Return the [X, Y] coordinate for the center point of the cell that contains the specified text.  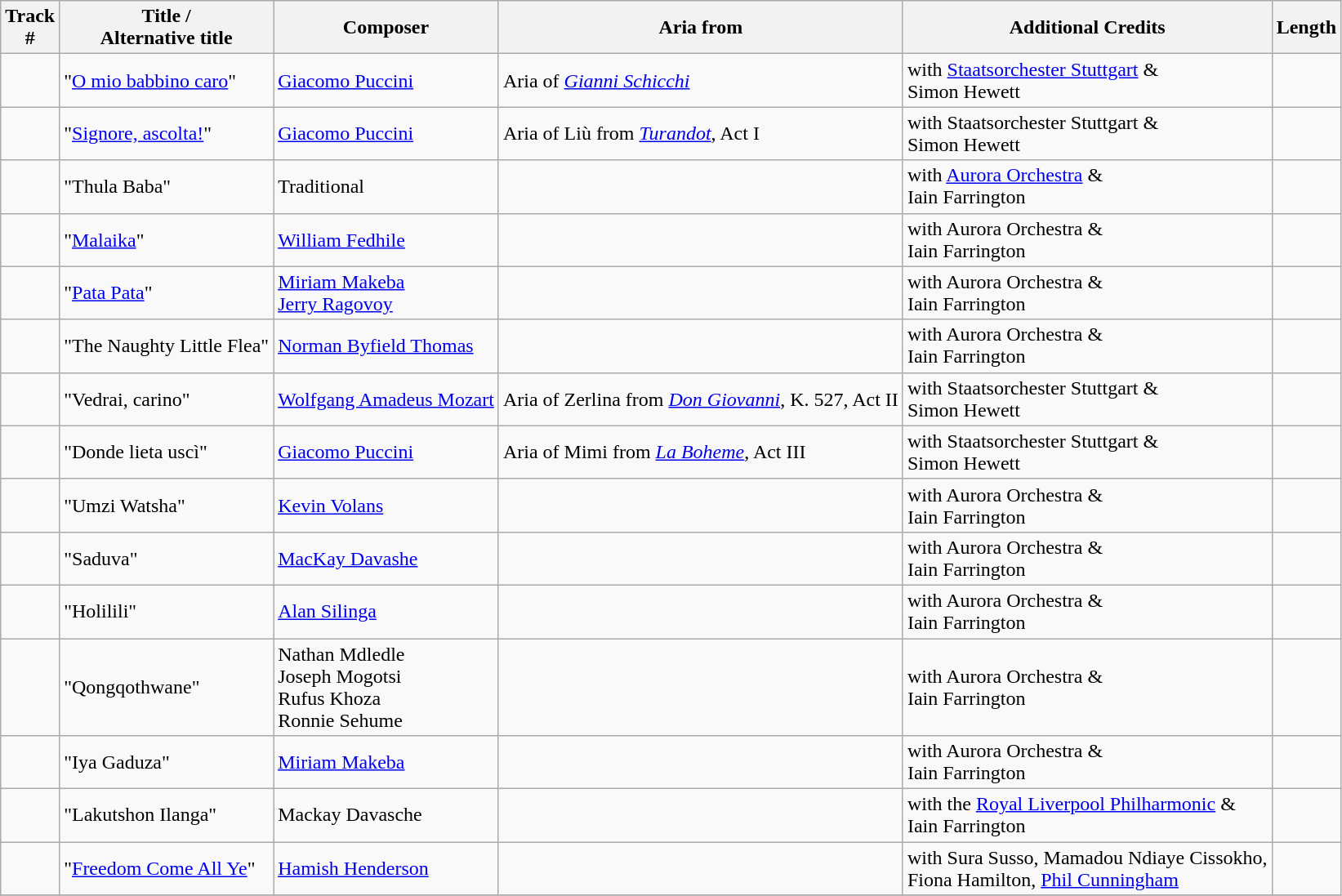
"Pata Pata" [167, 292]
Aria from [701, 28]
"Signore, ascolta!" [167, 134]
with Sura Susso, Mamadou Ndiaye Cissokho, Fiona Hamilton, Phil Cunningham [1087, 869]
Hamish Henderson [386, 869]
"Saduva" [167, 559]
Aria of Gianni Schicchi [701, 80]
Track# [30, 28]
"Lakutshon Ilanga" [167, 815]
Aria of Zerlina from Don Giovanni, K. 527, Act II [701, 399]
William Fedhile [386, 240]
"Thula Baba" [167, 186]
Aria of Mimi from La Boheme, Act III [701, 452]
"Vedrai, carino" [167, 399]
Miriam Makeba Jerry Ragovoy [386, 292]
"O mio babbino caro" [167, 80]
"Holilili" [167, 611]
Mackay Davasche [386, 815]
MacKay Davashe [386, 559]
Aria of Liù from Turandot, Act I [701, 134]
Nathan Mdledle Joseph Mogotsi Rufus Khoza Ronnie Sehume [386, 688]
Composer [386, 28]
"Qongqothwane" [167, 688]
"The Naughty Little Flea" [167, 346]
Kevin Volans [386, 505]
"Umzi Watsha" [167, 505]
Title /Alternative title [167, 28]
Alan Silinga [386, 611]
Miriam Makeba [386, 763]
"Freedom Come All Ye" [167, 869]
with the Royal Liverpool Philharmonic & Iain Farrington [1087, 815]
Wolfgang Amadeus Mozart [386, 399]
"Malaika" [167, 240]
"Iya Gaduza" [167, 763]
Length [1306, 28]
Additional Credits [1087, 28]
Norman Byfield Thomas [386, 346]
"Donde lieta uscì" [167, 452]
Traditional [386, 186]
